Locate the cell with the specified text and output its [X, Y] center coordinate. 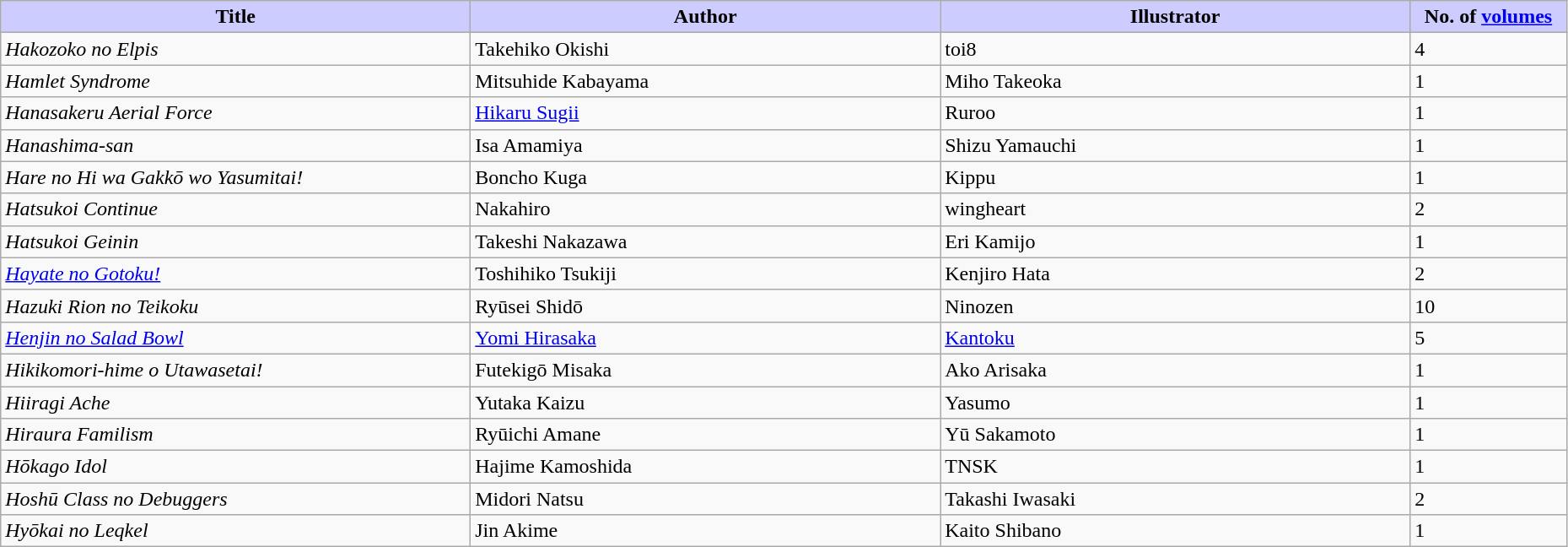
Hajime Kamoshida [705, 467]
Hanasakeru Aerial Force [236, 113]
Hōkago Idol [236, 467]
Hikikomori-hime o Utawasetai! [236, 370]
Kippu [1176, 177]
Nakahiro [705, 209]
Takashi Iwasaki [1176, 499]
Ninozen [1176, 306]
4 [1489, 49]
Ryūichi Amane [705, 435]
Kenjiro Hata [1176, 273]
Toshihiko Tsukiji [705, 273]
No. of volumes [1489, 17]
Hayate no Gotoku! [236, 273]
Kantoku [1176, 338]
Mitsuhide Kabayama [705, 81]
Hatsukoi Continue [236, 209]
Ruroo [1176, 113]
Hare no Hi wa Gakkō wo Yasumitai! [236, 177]
Yutaka Kaizu [705, 403]
Midori Natsu [705, 499]
Hoshū Class no Debuggers [236, 499]
Boncho Kuga [705, 177]
Author [705, 17]
wingheart [1176, 209]
10 [1489, 306]
Hamlet Syndrome [236, 81]
Yasumo [1176, 403]
Hyōkai no Leqkel [236, 531]
toi8 [1176, 49]
Kaito Shibano [1176, 531]
Yū Sakamoto [1176, 435]
Hatsukoi Geinin [236, 241]
Ako Arisaka [1176, 370]
Jin Akime [705, 531]
Hazuki Rion no Teikoku [236, 306]
TNSK [1176, 467]
Takeshi Nakazawa [705, 241]
Title [236, 17]
Illustrator [1176, 17]
Yomi Hirasaka [705, 338]
Eri Kamijo [1176, 241]
Shizu Yamauchi [1176, 145]
Hikaru Sugii [705, 113]
Hakozoko no Elpis [236, 49]
Henjin no Salad Bowl [236, 338]
Hiraura Familism [236, 435]
Isa Amamiya [705, 145]
5 [1489, 338]
Miho Takeoka [1176, 81]
Ryūsei Shidō [705, 306]
Futekigō Misaka [705, 370]
Hanashima-san [236, 145]
Hiiragi Ache [236, 403]
Takehiko Okishi [705, 49]
